Capture the cell that displays the provided text and extract its (X, Y) central coordinate. 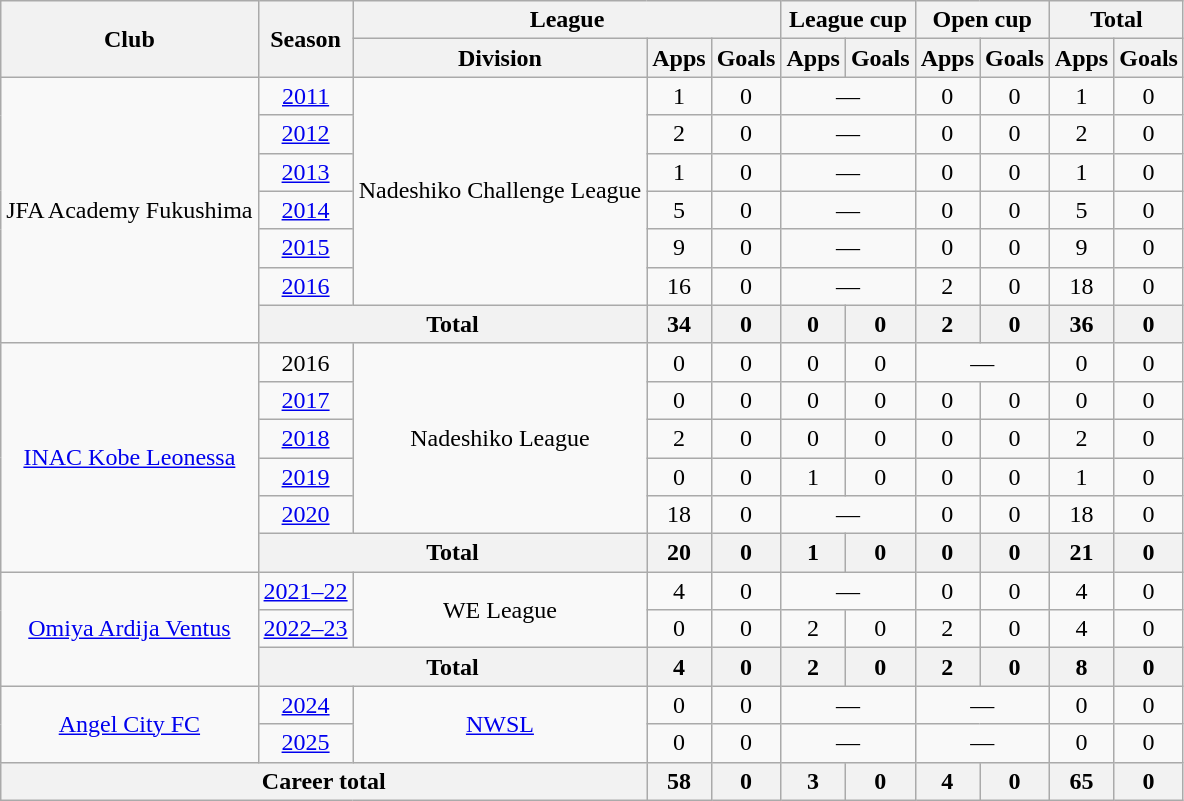
Club (130, 39)
3 (813, 781)
League (567, 20)
2013 (306, 172)
2024 (306, 705)
8 (1081, 667)
WE League (500, 610)
2019 (306, 477)
21 (1081, 553)
2021–22 (306, 591)
2025 (306, 743)
Career total (324, 781)
34 (679, 324)
58 (679, 781)
Season (306, 39)
2017 (306, 400)
NWSL (500, 724)
Angel City FC (130, 724)
INAC Kobe Leonessa (130, 457)
2015 (306, 248)
65 (1081, 781)
2020 (306, 515)
20 (679, 553)
League cup (848, 20)
JFA Academy Fukushima (130, 210)
Omiya Ardija Ventus (130, 629)
2012 (306, 134)
36 (1081, 324)
Nadeshiko Challenge League (500, 191)
2018 (306, 438)
Division (500, 58)
2014 (306, 210)
2022–23 (306, 629)
16 (679, 286)
Nadeshiko League (500, 438)
2011 (306, 96)
Open cup (982, 20)
